Find where the given text appears and provide that cell's center as [X, Y] coordinate. 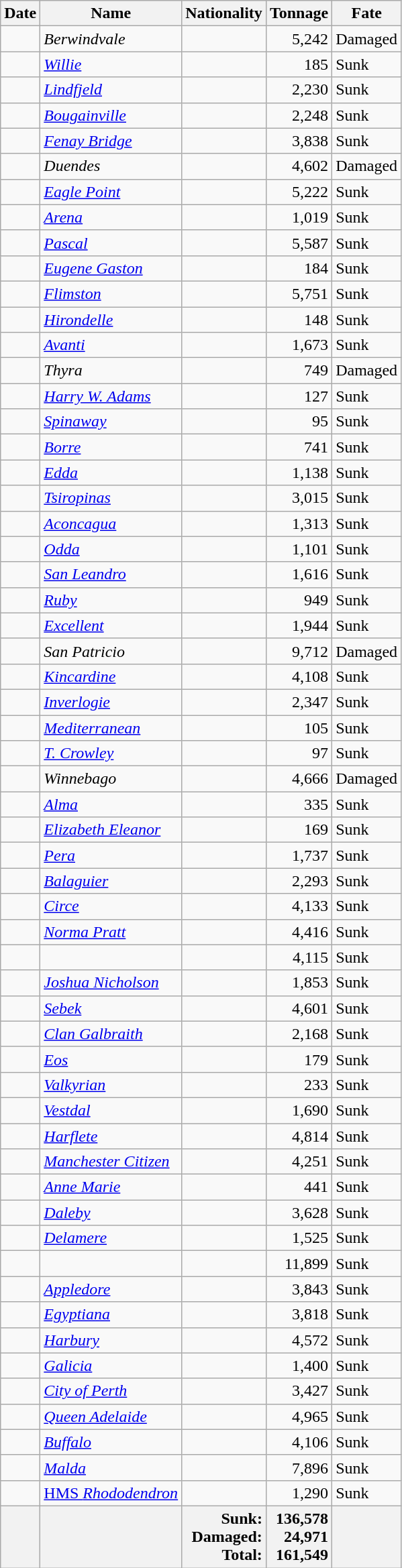
95 [299, 422]
1,853 [299, 983]
Mediterranean [111, 727]
Sunk:Damaged:Total: [224, 1536]
Malda [111, 1467]
169 [299, 830]
Lindfjeld [111, 90]
3,628 [299, 1213]
749 [299, 371]
7,896 [299, 1467]
97 [299, 753]
Alma [111, 804]
4,814 [299, 1136]
Eugene Gaston [111, 268]
T. Crowley [111, 753]
11,899 [299, 1264]
185 [299, 64]
1,690 [299, 1110]
741 [299, 447]
Borre [111, 447]
Date [20, 13]
1,737 [299, 855]
1,400 [299, 1366]
4,106 [299, 1442]
Duendes [111, 166]
1,944 [299, 625]
Nationality [224, 13]
Harry W. Adams [111, 396]
San Leandro [111, 575]
4,965 [299, 1416]
Berwindvale [111, 39]
2,168 [299, 1034]
Buffalo [111, 1442]
San Patricio [111, 651]
4,602 [299, 166]
2,347 [299, 702]
Aconcagua [111, 524]
Spinaway [111, 422]
Queen Adelaide [111, 1416]
4,251 [299, 1162]
335 [299, 804]
Harflete [111, 1136]
4,115 [299, 957]
2,293 [299, 881]
Winnebago [111, 779]
4,572 [299, 1340]
4,416 [299, 932]
Hirondelle [111, 320]
2,230 [299, 90]
Delamere [111, 1238]
148 [299, 320]
Sebek [111, 1008]
City of Perth [111, 1391]
Eos [111, 1059]
184 [299, 268]
3,015 [299, 498]
Harbury [111, 1340]
Circe [111, 906]
3,843 [299, 1289]
Eagle Point [111, 192]
Arena [111, 217]
179 [299, 1059]
Fate [366, 13]
Fenay Bridge [111, 141]
1,290 [299, 1493]
9,712 [299, 651]
441 [299, 1187]
Avanti [111, 345]
Clan Galbraith [111, 1034]
1,019 [299, 217]
Excellent [111, 625]
1,313 [299, 524]
1,138 [299, 473]
Joshua Nicholson [111, 983]
4,666 [299, 779]
1,673 [299, 345]
5,587 [299, 243]
Kincardine [111, 676]
Thyra [111, 371]
Name [111, 13]
Norma Pratt [111, 932]
4,601 [299, 1008]
Tsiropinas [111, 498]
Valkyrian [111, 1085]
Manchester Citizen [111, 1162]
Edda [111, 473]
3,818 [299, 1315]
3,838 [299, 141]
Vestdal [111, 1110]
233 [299, 1085]
4,108 [299, 676]
1,101 [299, 549]
105 [299, 727]
5,222 [299, 192]
Daleby [111, 1213]
Bougainville [111, 115]
Odda [111, 549]
1,616 [299, 575]
Tonnage [299, 13]
4,133 [299, 906]
Willie [111, 64]
Inverlogie [111, 702]
Ruby [111, 600]
1,525 [299, 1238]
127 [299, 396]
Balaguier [111, 881]
Appledore [111, 1289]
136,57824,971161,549 [299, 1536]
Flimston [111, 294]
Pascal [111, 243]
5,242 [299, 39]
Galicia [111, 1366]
HMS Rhododendron [111, 1493]
Pera [111, 855]
5,751 [299, 294]
Elizabeth Eleanor [111, 830]
2,248 [299, 115]
Anne Marie [111, 1187]
949 [299, 600]
3,427 [299, 1391]
Egyptiana [111, 1315]
